Identify which cell holds the provided text, then report its (X, Y) central coordinate. 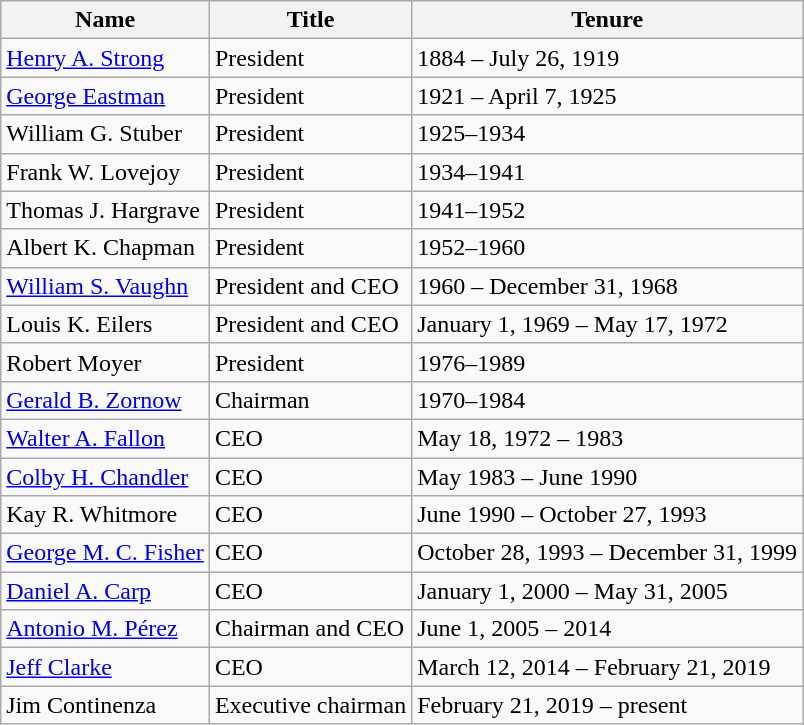
October 28, 1993 – December 31, 1999 (608, 553)
May 18, 1972 – 1983 (608, 438)
William S. Vaughn (106, 286)
January 1, 1969 – May 17, 1972 (608, 324)
Henry A. Strong (106, 58)
March 12, 2014 – February 21, 2019 (608, 667)
Albert K. Chapman (106, 248)
Daniel A. Carp (106, 591)
1941–1952 (608, 210)
George M. C. Fisher (106, 553)
May 1983 – June 1990 (608, 477)
1934–1941 (608, 172)
Colby H. Chandler (106, 477)
1921 – April 7, 1925 (608, 96)
Chairman (310, 400)
1952–1960 (608, 248)
Tenure (608, 20)
Chairman and CEO (310, 629)
Jeff Clarke (106, 667)
1970–1984 (608, 400)
George Eastman (106, 96)
June 1990 – October 27, 1993 (608, 515)
Title (310, 20)
June 1, 2005 – 2014 (608, 629)
Jim Continenza (106, 705)
Gerald B. Zornow (106, 400)
Louis K. Eilers (106, 324)
Antonio M. Pérez (106, 629)
January 1, 2000 – May 31, 2005 (608, 591)
Robert Moyer (106, 362)
1884 – July 26, 1919 (608, 58)
William G. Stuber (106, 134)
1925–1934 (608, 134)
Walter A. Fallon (106, 438)
February 21, 2019 – present (608, 705)
1960 – December 31, 1968 (608, 286)
Name (106, 20)
Kay R. Whitmore (106, 515)
Thomas J. Hargrave (106, 210)
Executive chairman (310, 705)
1976–1989 (608, 362)
Frank W. Lovejoy (106, 172)
